Identify which cell holds the provided text, then report its (x, y) central coordinate. 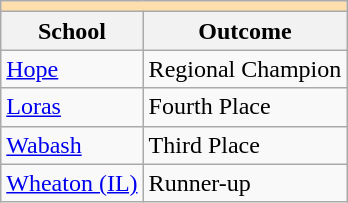
Wabash (72, 145)
Outcome (245, 31)
School (72, 31)
Hope (72, 69)
Third Place (245, 145)
Regional Champion (245, 69)
Runner-up (245, 183)
Wheaton (IL) (72, 183)
Loras (72, 107)
Fourth Place (245, 107)
